From the cell containing the given text, extract its center point as (x, y) coordinate. 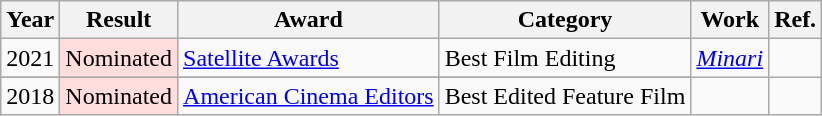
Year (30, 20)
Award (309, 20)
Satellite Awards (309, 58)
2018 (30, 96)
Work (730, 20)
Best Film Editing (565, 58)
Category (565, 20)
Minari (730, 58)
American Cinema Editors (309, 96)
Result (119, 20)
Ref. (796, 20)
Best Edited Feature Film (565, 96)
2021 (30, 58)
